For the text-containing cell, return its midpoint in [X, Y] coordinate format. 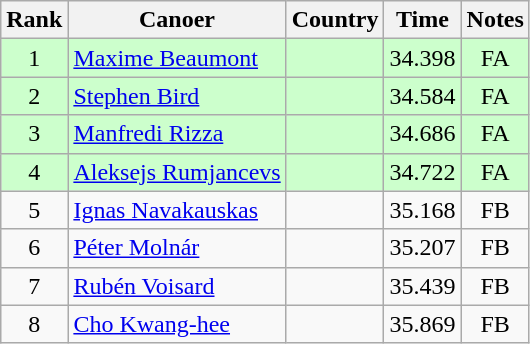
Ignas Navakauskas [177, 210]
34.584 [422, 96]
35.207 [422, 248]
Time [422, 20]
5 [34, 210]
34.398 [422, 58]
34.722 [422, 172]
Aleksejs Rumjancevs [177, 172]
Canoer [177, 20]
1 [34, 58]
Cho Kwang-hee [177, 324]
35.439 [422, 286]
8 [34, 324]
2 [34, 96]
35.168 [422, 210]
35.869 [422, 324]
Rubén Voisard [177, 286]
Manfredi Rizza [177, 134]
Maxime Beaumont [177, 58]
3 [34, 134]
Stephen Bird [177, 96]
7 [34, 286]
6 [34, 248]
Péter Molnár [177, 248]
Notes [495, 20]
Rank [34, 20]
4 [34, 172]
34.686 [422, 134]
Country [335, 20]
